Search for the cell housing the specified text and yield its (x, y) center coordinate. 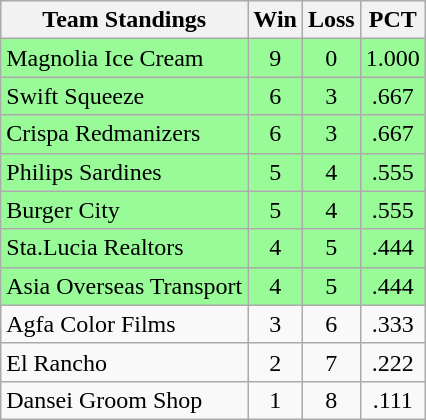
Asia Overseas Transport (124, 286)
8 (331, 400)
1 (276, 400)
Crispa Redmanizers (124, 134)
1.000 (392, 58)
Agfa Color Films (124, 324)
7 (331, 362)
Sta.Lucia Realtors (124, 248)
Loss (331, 20)
.222 (392, 362)
Philips Sardines (124, 172)
.111 (392, 400)
El Rancho (124, 362)
PCT (392, 20)
.333 (392, 324)
0 (331, 58)
Team Standings (124, 20)
Burger City (124, 210)
Swift Squeeze (124, 96)
9 (276, 58)
2 (276, 362)
Win (276, 20)
Dansei Groom Shop (124, 400)
Magnolia Ice Cream (124, 58)
